Capture the cell that displays the provided text and extract its (x, y) central coordinate. 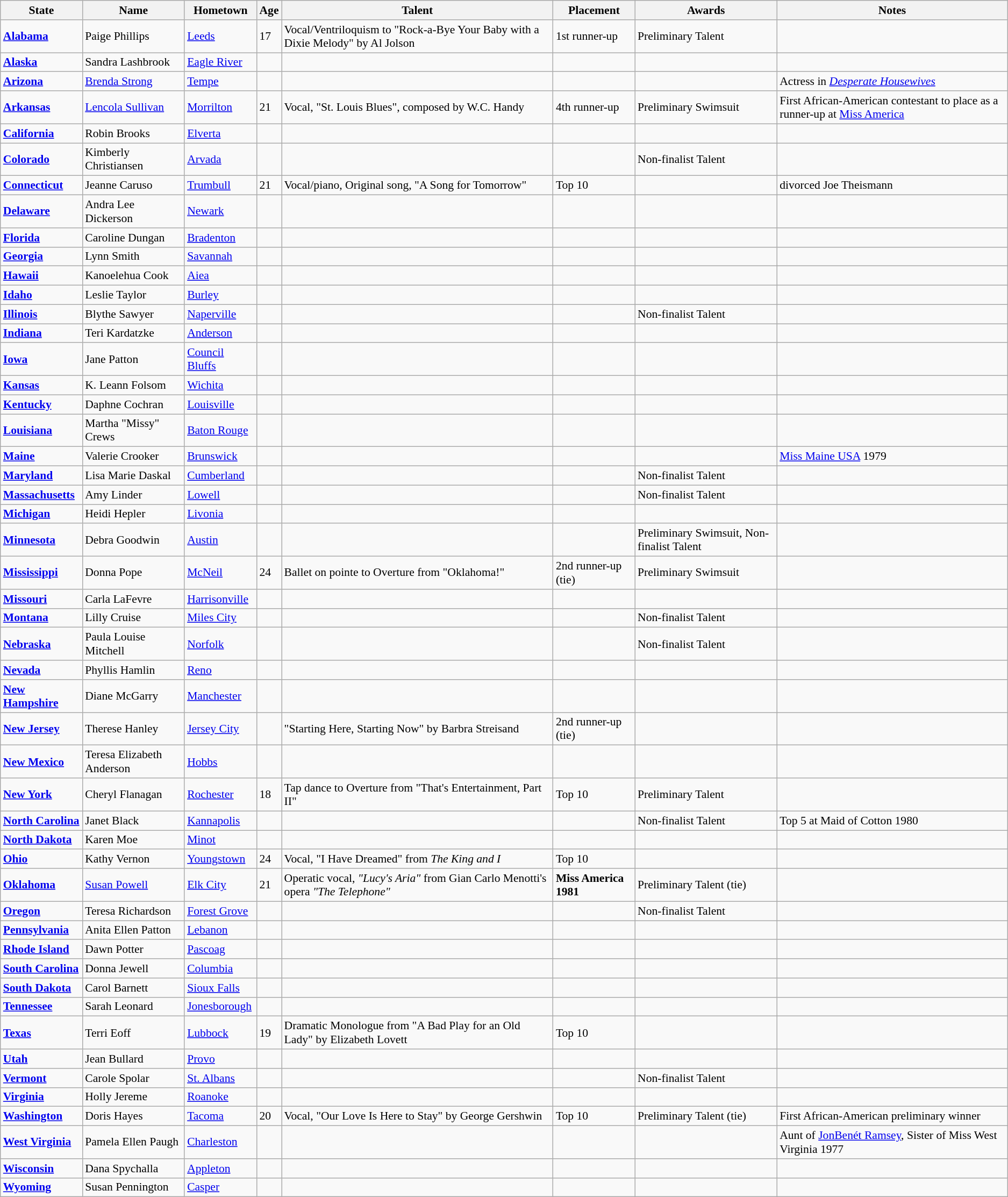
Dawn Potter (133, 950)
Arvada (220, 159)
Miles City (220, 618)
Illinois (41, 314)
Name (133, 10)
Awards (706, 10)
Utah (41, 1059)
Bradenton (220, 238)
Council Bluffs (220, 359)
Donna Pope (133, 573)
California (41, 133)
Columbia (220, 968)
Georgia (41, 256)
Elk City (220, 885)
Colorado (41, 159)
Leslie Taylor (133, 295)
Sioux Falls (220, 988)
Iowa (41, 359)
Age (269, 10)
New Mexico (41, 761)
Lilly Cruise (133, 618)
Lowell (220, 495)
Wichita (220, 386)
First African-American preliminary winner (892, 1116)
Jersey City (220, 729)
Anderson (220, 333)
Idaho (41, 295)
Nebraska (41, 644)
Hobbs (220, 761)
Sandra Lashbrook (133, 62)
Aunt of JonBenét Ramsey, Sister of Miss West Virginia 1977 (892, 1142)
Cumberland (220, 476)
Michigan (41, 514)
Forest Grove (220, 911)
Lisa Marie Daskal (133, 476)
Tennessee (41, 1007)
McNeil (220, 573)
Phyllis Hamlin (133, 670)
Texas (41, 1032)
Kentucky (41, 404)
Nevada (41, 670)
Connecticut (41, 186)
New York (41, 795)
19 (269, 1032)
South Carolina (41, 968)
Paula Louise Mitchell (133, 644)
Reno (220, 670)
Terri Eoff (133, 1032)
Vocal/Ventriloquism to "Rock-a-Bye Your Baby with a Dixie Melody" by Al Jolson (417, 37)
Martha "Missy" Crews (133, 430)
Florida (41, 238)
Mississippi (41, 573)
Blythe Sawyer (133, 314)
Vocal, "Our Love Is Here to Stay" by George Gershwin (417, 1116)
Heidi Hepler (133, 514)
Robin Brooks (133, 133)
Dramatic Monologue from "A Bad Play for an Old Lady" by Elizabeth Lovett (417, 1032)
Miss America 1981 (594, 885)
Wisconsin (41, 1168)
20 (269, 1116)
Carla LaFevre (133, 599)
Norfolk (220, 644)
Jonesborough (220, 1007)
Vocal, "St. Louis Blues", composed by W.C. Handy (417, 108)
Oregon (41, 911)
Teresa Richardson (133, 911)
Jean Bullard (133, 1059)
Eagle River (220, 62)
Jane Patton (133, 359)
Talent (417, 10)
K. Leann Folsom (133, 386)
Leeds (220, 37)
Amy Linder (133, 495)
West Virginia (41, 1142)
4th runner-up (594, 108)
Carol Barnett (133, 988)
Austin (220, 540)
Baton Rouge (220, 430)
Lencola Sullivan (133, 108)
Lynn Smith (133, 256)
Andra Lee Dickerson (133, 212)
New Hampshire (41, 696)
Massachusetts (41, 495)
Pennsylvania (41, 930)
Lebanon (220, 930)
Alabama (41, 37)
Hawaii (41, 276)
Susan Powell (133, 885)
Pamela Ellen Paugh (133, 1142)
divorced Joe Theismann (892, 186)
Oklahoma (41, 885)
Kimberly Christiansen (133, 159)
Anita Ellen Patton (133, 930)
Dana Spychalla (133, 1168)
Kannapolis (220, 821)
Debra Goodwin (133, 540)
Brenda Strong (133, 82)
Vocal/piano, Original song, "A Song for Tomorrow" (417, 186)
North Carolina (41, 821)
Hometown (220, 10)
Charleston (220, 1142)
Aiea (220, 276)
Missouri (41, 599)
Casper (220, 1187)
Top 5 at Maid of Cotton 1980 (892, 821)
Doris Hayes (133, 1116)
Washington (41, 1116)
Holly Jereme (133, 1097)
Therese Hanley (133, 729)
Teri Kardatzke (133, 333)
Youngstown (220, 859)
Caroline Dungan (133, 238)
Brunswick (220, 457)
Morrilton (220, 108)
Kansas (41, 386)
Vermont (41, 1078)
Maine (41, 457)
"Starting Here, Starting Now" by Barbra Streisand (417, 729)
Miss Maine USA 1979 (892, 457)
Paige Phillips (133, 37)
Virginia (41, 1097)
Daphne Cochran (133, 404)
Tap dance to Overture from "That's Entertainment, Part II" (417, 795)
Operatic vocal, "Lucy's Aria" from Gian Carlo Menotti's opera "The Telephone" (417, 885)
Carole Spolar (133, 1078)
Appleton (220, 1168)
Cheryl Flanagan (133, 795)
Placement (594, 10)
Indiana (41, 333)
Savannah (220, 256)
Harrisonville (220, 599)
Rochester (220, 795)
17 (269, 37)
Notes (892, 10)
Minnesota (41, 540)
Diane McGarry (133, 696)
Actress in Desperate Housewives (892, 82)
State (41, 10)
Sarah Leonard (133, 1007)
Elverta (220, 133)
Alaska (41, 62)
Rhode Island (41, 950)
Newark (220, 212)
Jeanne Caruso (133, 186)
18 (269, 795)
New Jersey (41, 729)
Livonia (220, 514)
Tacoma (220, 1116)
Ballet on pointe to Overture from "Oklahoma!" (417, 573)
South Dakota (41, 988)
Donna Jewell (133, 968)
Kanoelehua Cook (133, 276)
Naperville (220, 314)
Montana (41, 618)
Burley (220, 295)
Janet Black (133, 821)
1st runner-up (594, 37)
Provo (220, 1059)
Valerie Crooker (133, 457)
Lubbock (220, 1032)
Vocal, "I Have Dreamed" from The King and I (417, 859)
Manchester (220, 696)
Karen Moe (133, 840)
Delaware (41, 212)
Trumbull (220, 186)
Teresa Elizabeth Anderson (133, 761)
Kathy Vernon (133, 859)
Tempe (220, 82)
Arizona (41, 82)
First African-American contestant to place as a runner-up at Miss America (892, 108)
Preliminary Swimsuit, Non-finalist Talent (706, 540)
Minot (220, 840)
North Dakota (41, 840)
Arkansas (41, 108)
Susan Pennington (133, 1187)
Pascoag (220, 950)
Roanoke (220, 1097)
Louisville (220, 404)
Louisiana (41, 430)
St. Albans (220, 1078)
Wyoming (41, 1187)
Ohio (41, 859)
Maryland (41, 476)
